Locate the cell with the specified text and output its [X, Y] center coordinate. 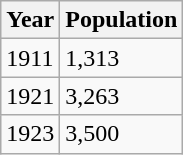
1921 [30, 96]
Population [122, 20]
1,313 [122, 58]
1911 [30, 58]
3,500 [122, 134]
3,263 [122, 96]
Year [30, 20]
1923 [30, 134]
